Determine the (X, Y) coordinate at the center of the cell enclosing the given text.  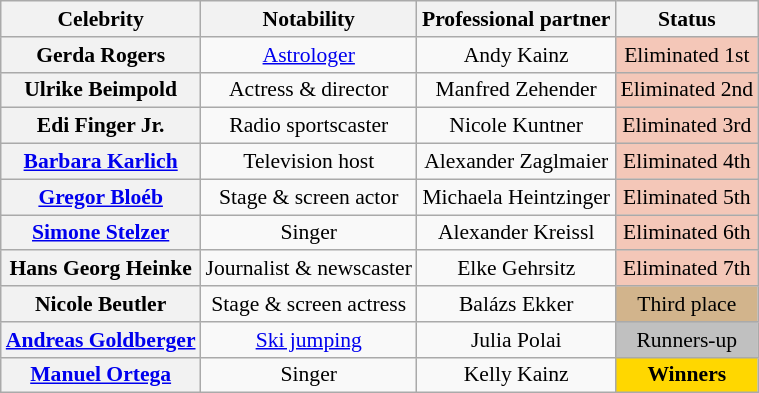
Balázs Ekker (516, 304)
Stage & screen actress (309, 304)
Journalist & newscaster (309, 269)
Gerda Rogers (101, 55)
Manuel Ortega (101, 375)
Julia Polai (516, 340)
Alexander Zaglmaier (516, 162)
Nicole Beutler (101, 304)
Alexander Kreissl (516, 233)
Ulrike Beimpold (101, 90)
Eliminated 5th (686, 197)
Manfred Zehender (516, 90)
Astrologer (309, 55)
Andy Kainz (516, 55)
Eliminated 4th (686, 162)
Simone Stelzer (101, 233)
Nicole Kuntner (516, 126)
Hans Georg Heinke (101, 269)
Professional partner (516, 19)
Kelly Kainz (516, 375)
Winners (686, 375)
Andreas Goldberger (101, 340)
Celebrity (101, 19)
Radio sportscaster (309, 126)
Third place (686, 304)
Ski jumping (309, 340)
Elke Gehrsitz (516, 269)
Eliminated 6th (686, 233)
Notability (309, 19)
Eliminated 2nd (686, 90)
Barbara Karlich (101, 162)
Michaela Heintzinger (516, 197)
Television host (309, 162)
Gregor Bloéb (101, 197)
Edi Finger Jr. (101, 126)
Status (686, 19)
Eliminated 3rd (686, 126)
Eliminated 7th (686, 269)
Runners-up (686, 340)
Stage & screen actor (309, 197)
Eliminated 1st (686, 55)
Actress & director (309, 90)
